Search for the cell housing the specified text and yield its [x, y] center coordinate. 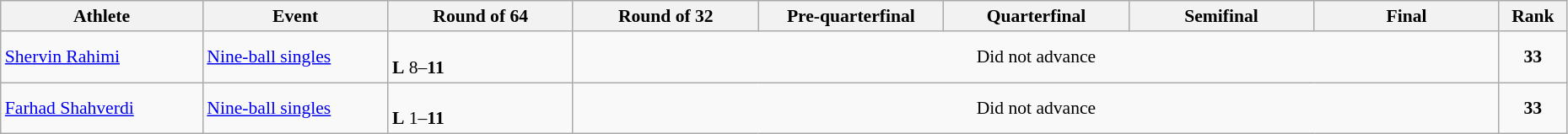
Quarterfinal [1037, 16]
L 1–11 [481, 108]
Round of 64 [481, 16]
Semifinal [1221, 16]
Rank [1533, 16]
L 8–11 [481, 57]
Farhad Shahverdi [102, 108]
Shervin Rahimi [102, 57]
Athlete [102, 16]
Round of 32 [665, 16]
Pre-quarterfinal [851, 16]
Final [1407, 16]
Event [295, 16]
